Return the [X, Y] coordinate for the center point of the cell that contains the specified text.  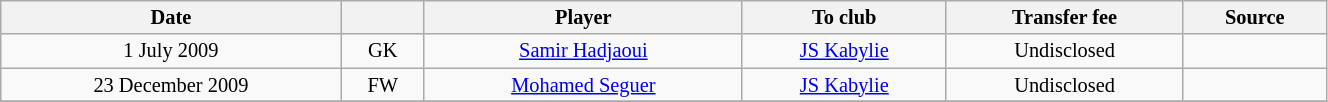
Mohamed Seguer [583, 85]
Player [583, 17]
1 July 2009 [171, 51]
To club [844, 17]
GK [382, 51]
Source [1254, 17]
Transfer fee [1064, 17]
23 December 2009 [171, 85]
Samir Hadjaoui [583, 51]
Date [171, 17]
FW [382, 85]
